Detect which cell encompasses the target text, then output its [X, Y] center coordinate. 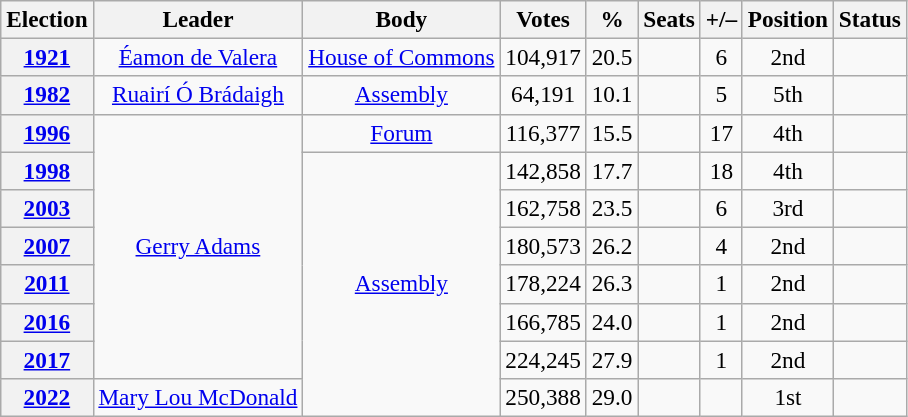
180,573 [543, 246]
1998 [47, 170]
17 [721, 133]
5 [721, 95]
26.3 [612, 284]
17.7 [612, 170]
Mary Lou McDonald [198, 397]
5th [788, 95]
2017 [47, 359]
2007 [47, 246]
20.5 [612, 57]
27.9 [612, 359]
2016 [47, 322]
15.5 [612, 133]
104,917 [543, 57]
Ruairí Ó Brádaigh [198, 95]
Votes [543, 19]
3rd [788, 208]
26.2 [612, 246]
166,785 [543, 322]
162,758 [543, 208]
Gerry Adams [198, 246]
Leader [198, 19]
House of Commons [402, 57]
Seats [670, 19]
116,377 [543, 133]
18 [721, 170]
1982 [47, 95]
+/– [721, 19]
1st [788, 397]
224,245 [543, 359]
64,191 [543, 95]
Body [402, 19]
Éamon de Valera [198, 57]
2022 [47, 397]
178,224 [543, 284]
1921 [47, 57]
29.0 [612, 397]
Forum [402, 133]
24.0 [612, 322]
2003 [47, 208]
10.1 [612, 95]
Election [47, 19]
142,858 [543, 170]
1996 [47, 133]
2011 [47, 284]
Position [788, 19]
Status [870, 19]
23.5 [612, 208]
4 [721, 246]
250,388 [543, 397]
% [612, 19]
